Output the (x, y) coordinate of the center of the cell containing the given text.  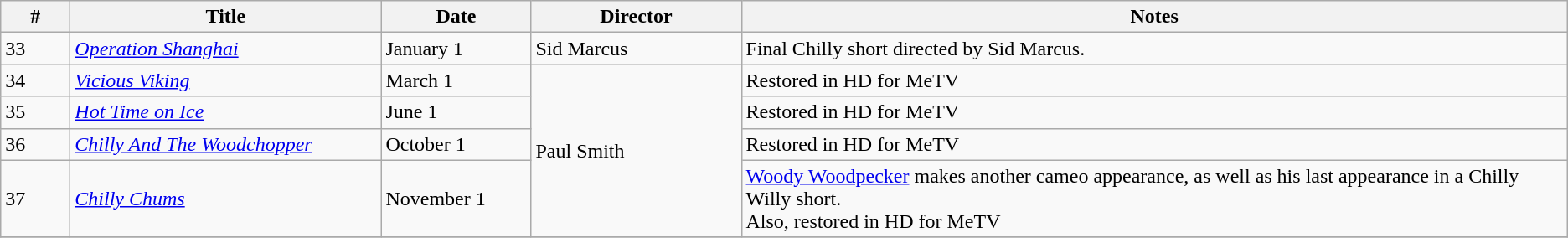
Chilly Chums (226, 199)
Paul Smith (637, 151)
37 (35, 199)
November 1 (456, 199)
# (35, 17)
Final Chilly short directed by Sid Marcus. (1154, 49)
33 (35, 49)
Hot Time on Ice (226, 112)
Woody Woodpecker makes another cameo appearance, as well as his last appearance in a Chilly Willy short.Also, restored in HD for MeTV (1154, 199)
June 1 (456, 112)
Date (456, 17)
Notes (1154, 17)
Operation Shanghai (226, 49)
36 (35, 144)
Sid Marcus (637, 49)
March 1 (456, 80)
Director (637, 17)
Chilly And The Woodchopper (226, 144)
October 1 (456, 144)
Vicious Viking (226, 80)
34 (35, 80)
Title (226, 17)
January 1 (456, 49)
35 (35, 112)
